Output the (x, y) coordinate of the center of the cell containing the given text.  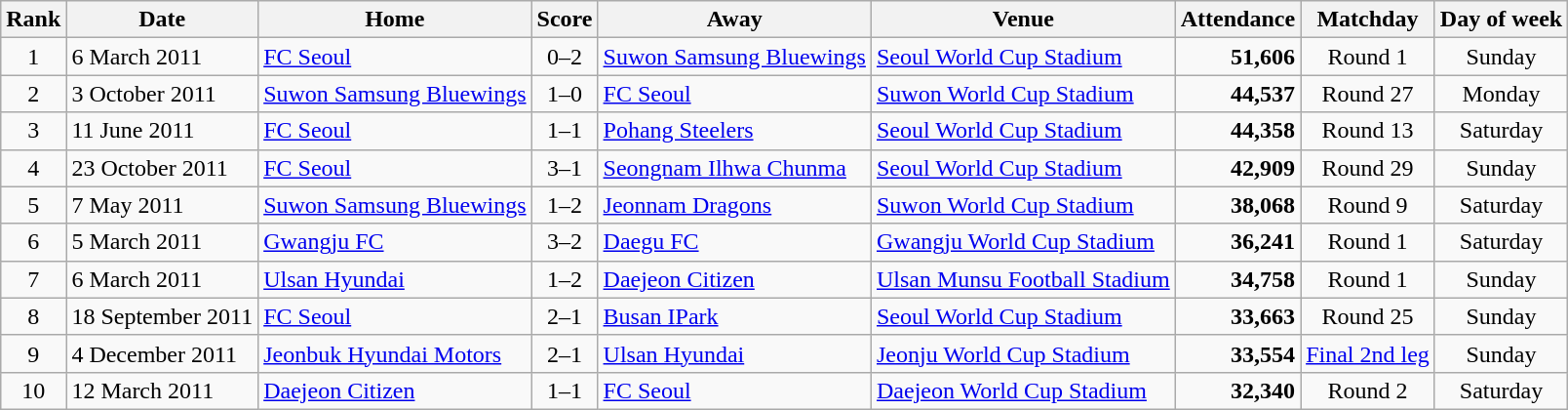
5 March 2011 (162, 242)
Round 29 (1368, 168)
Round 25 (1368, 316)
3 (33, 131)
4 December 2011 (162, 353)
Round 2 (1368, 390)
36,241 (1237, 242)
Jeonnam Dragons (734, 205)
32,340 (1237, 390)
Round 13 (1368, 131)
44,358 (1237, 131)
38,068 (1237, 205)
1–0 (565, 94)
44,537 (1237, 94)
8 (33, 316)
Date (162, 20)
11 June 2011 (162, 131)
7 (33, 279)
5 (33, 205)
51,606 (1237, 57)
Day of week (1501, 20)
2 (33, 94)
Jeonbuk Hyundai Motors (395, 353)
3–1 (565, 168)
4 (33, 168)
3 October 2011 (162, 94)
Home (395, 20)
Pohang Steelers (734, 131)
6 (33, 242)
10 (33, 390)
Rank (33, 20)
1 (33, 57)
Gwangju World Cup Stadium (1023, 242)
3–2 (565, 242)
33,663 (1237, 316)
Busan IPark (734, 316)
Score (565, 20)
9 (33, 353)
0–2 (565, 57)
23 October 2011 (162, 168)
Gwangju FC (395, 242)
Seongnam Ilhwa Chunma (734, 168)
Away (734, 20)
7 May 2011 (162, 205)
Final 2nd leg (1368, 353)
Daegu FC (734, 242)
Venue (1023, 20)
Daejeon World Cup Stadium (1023, 390)
Matchday (1368, 20)
42,909 (1237, 168)
34,758 (1237, 279)
18 September 2011 (162, 316)
Monday (1501, 94)
33,554 (1237, 353)
Ulsan Munsu Football Stadium (1023, 279)
Attendance (1237, 20)
Round 9 (1368, 205)
Round 27 (1368, 94)
Jeonju World Cup Stadium (1023, 353)
12 March 2011 (162, 390)
